Determine the [X, Y] coordinate at the center of the cell enclosing the given text.  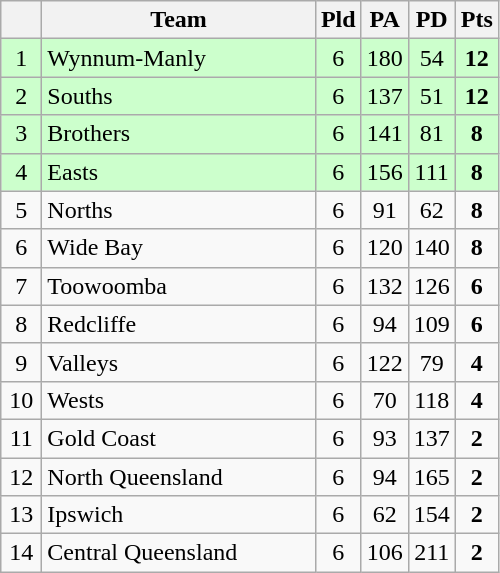
Norths [179, 210]
Souths [179, 96]
54 [432, 58]
Easts [179, 172]
109 [432, 324]
122 [384, 362]
180 [384, 58]
Brothers [179, 134]
10 [22, 400]
156 [384, 172]
111 [432, 172]
79 [432, 362]
11 [22, 438]
211 [432, 553]
126 [432, 286]
Wide Bay [179, 248]
118 [432, 400]
13 [22, 515]
Central Queensland [179, 553]
106 [384, 553]
140 [432, 248]
93 [384, 438]
Pld [338, 20]
132 [384, 286]
51 [432, 96]
5 [22, 210]
81 [432, 134]
3 [22, 134]
Pts [476, 20]
PD [432, 20]
9 [22, 362]
Valleys [179, 362]
Toowoomba [179, 286]
Wynnum-Manly [179, 58]
Wests [179, 400]
Gold Coast [179, 438]
14 [22, 553]
Ipswich [179, 515]
1 [22, 58]
154 [432, 515]
North Queensland [179, 477]
70 [384, 400]
Team [179, 20]
Redcliffe [179, 324]
91 [384, 210]
141 [384, 134]
7 [22, 286]
PA [384, 20]
120 [384, 248]
165 [432, 477]
